Scan for the cell matching the given text and deliver its (x, y) coordinate at center. 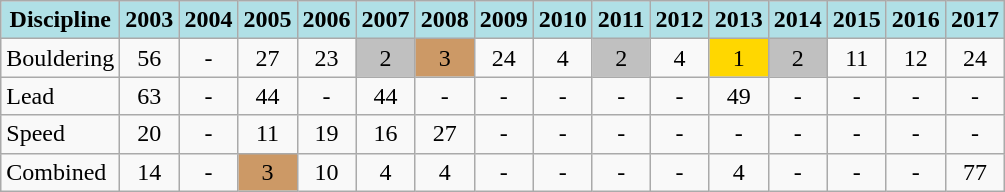
Lead (60, 96)
2016 (916, 20)
2014 (798, 20)
19 (326, 134)
2011 (621, 20)
16 (386, 134)
23 (326, 58)
77 (974, 172)
12 (916, 58)
Speed (60, 134)
2003 (150, 20)
2007 (386, 20)
63 (150, 96)
2006 (326, 20)
2009 (504, 20)
10 (326, 172)
2013 (738, 20)
Bouldering (60, 58)
14 (150, 172)
2004 (208, 20)
1 (738, 58)
2010 (562, 20)
20 (150, 134)
2005 (268, 20)
2017 (974, 20)
56 (150, 58)
2015 (856, 20)
49 (738, 96)
Discipline (60, 20)
2012 (680, 20)
2008 (444, 20)
Combined (60, 172)
